For the text-containing cell, return its midpoint in [X, Y] coordinate format. 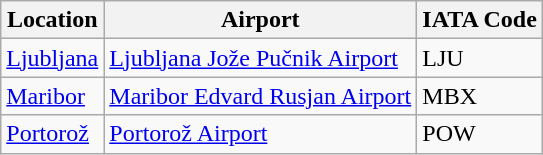
POW [480, 134]
Portorož [52, 134]
Location [52, 20]
Ljubljana Jože Pučnik Airport [260, 58]
Maribor Edvard Rusjan Airport [260, 96]
LJU [480, 58]
Airport [260, 20]
Maribor [52, 96]
IATA Code [480, 20]
Portorož Airport [260, 134]
Ljubljana [52, 58]
MBX [480, 96]
